Determine the (x, y) coordinate at the center of the cell enclosing the given text.  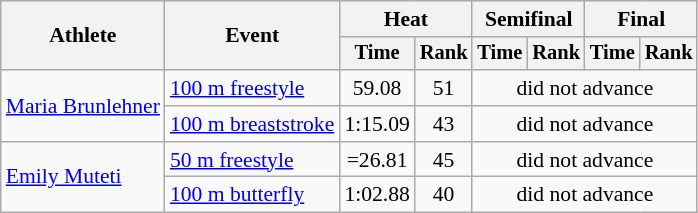
50 m freestyle (252, 160)
59.08 (376, 88)
Athlete (83, 36)
40 (444, 195)
100 m butterfly (252, 195)
Maria Brunlehner (83, 106)
100 m freestyle (252, 88)
43 (444, 124)
1:15.09 (376, 124)
Final (641, 19)
Emily Muteti (83, 178)
45 (444, 160)
100 m breaststroke (252, 124)
=26.81 (376, 160)
51 (444, 88)
Semifinal (528, 19)
1:02.88 (376, 195)
Heat (406, 19)
Event (252, 36)
